For the text-containing cell, return its midpoint in (X, Y) coordinate format. 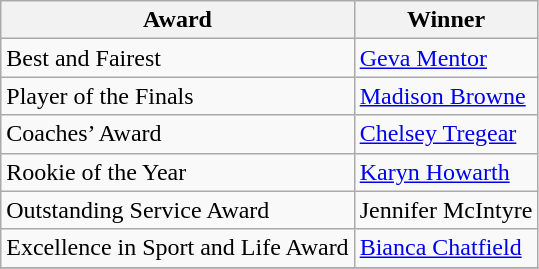
Karyn Howarth (446, 172)
Award (178, 20)
Chelsey Tregear (446, 134)
Rookie of the Year (178, 172)
Geva Mentor (446, 58)
Bianca Chatfield (446, 248)
Madison Browne (446, 96)
Player of the Finals (178, 96)
Coaches’ Award (178, 134)
Outstanding Service Award (178, 210)
Best and Fairest (178, 58)
Jennifer McIntyre (446, 210)
Excellence in Sport and Life Award (178, 248)
Winner (446, 20)
